Identify which cell holds the provided text, then report its (X, Y) central coordinate. 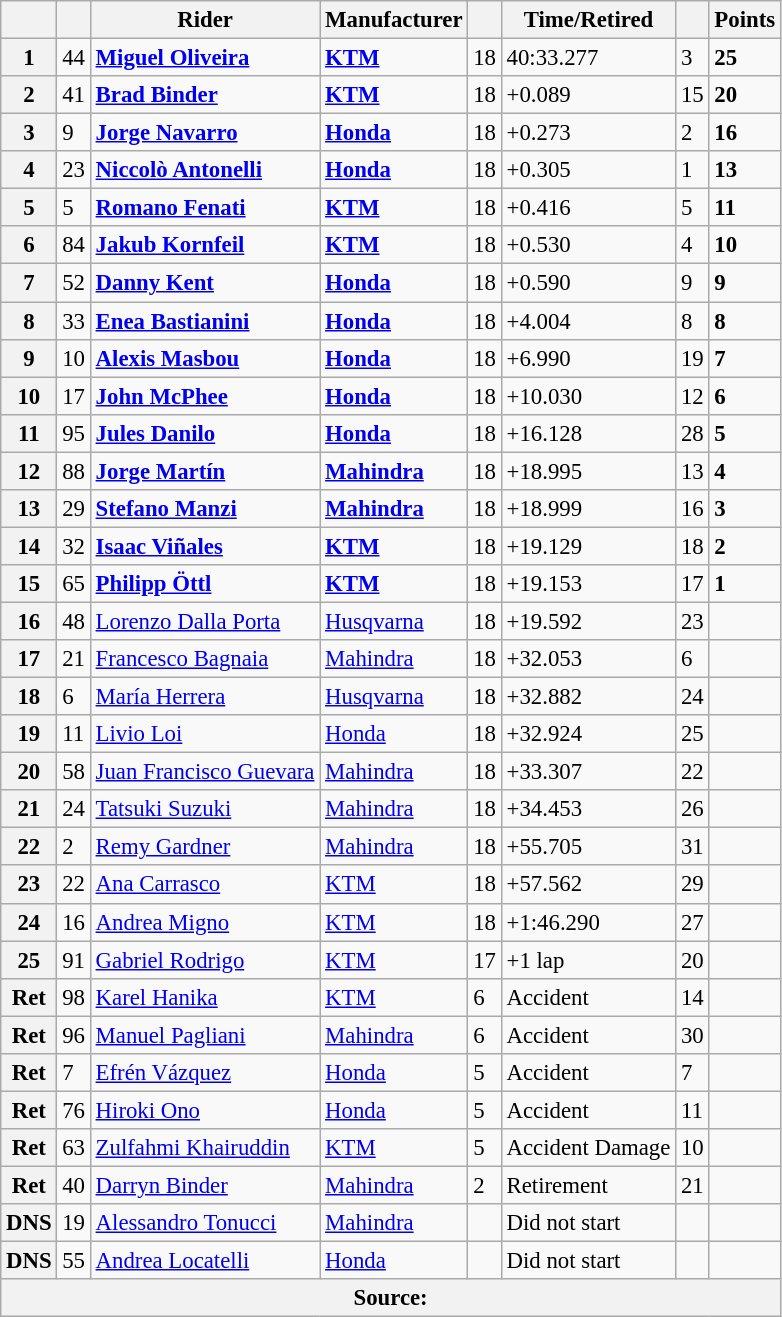
Accident Damage (588, 1148)
52 (74, 283)
58 (74, 772)
Gabriel Rodrigo (204, 960)
+16.128 (588, 433)
Brad Binder (204, 95)
98 (74, 997)
33 (74, 321)
Stefano Manzi (204, 509)
+57.562 (588, 885)
Miguel Oliveira (204, 58)
Time/Retired (588, 20)
María Herrera (204, 697)
+18.995 (588, 471)
Tatsuki Suzuki (204, 809)
65 (74, 584)
+55.705 (588, 847)
+34.453 (588, 809)
+18.999 (588, 509)
Rider (204, 20)
+0.305 (588, 170)
Andrea Migno (204, 922)
40:33.277 (588, 58)
Jakub Kornfeil (204, 245)
Remy Gardner (204, 847)
+0.089 (588, 95)
Alexis Masbou (204, 358)
+19.153 (588, 584)
76 (74, 1110)
88 (74, 471)
+6.990 (588, 358)
+33.307 (588, 772)
+32.924 (588, 734)
Philipp Öttl (204, 584)
44 (74, 58)
+0.590 (588, 283)
Niccolò Antonelli (204, 170)
26 (692, 809)
Retirement (588, 1185)
55 (74, 1261)
Jules Danilo (204, 433)
28 (692, 433)
Hiroki Ono (204, 1110)
Zulfahmi Khairuddin (204, 1148)
Francesco Bagnaia (204, 659)
84 (74, 245)
63 (74, 1148)
Andrea Locatelli (204, 1261)
Alessandro Tonucci (204, 1223)
32 (74, 546)
27 (692, 922)
+10.030 (588, 396)
96 (74, 1035)
91 (74, 960)
30 (692, 1035)
Manufacturer (394, 20)
+32.882 (588, 697)
Points (744, 20)
+32.053 (588, 659)
Ana Carrasco (204, 885)
Jorge Martín (204, 471)
41 (74, 95)
95 (74, 433)
+4.004 (588, 321)
+1:46.290 (588, 922)
+0.416 (588, 208)
John McPhee (204, 396)
+19.592 (588, 621)
Jorge Navarro (204, 133)
Manuel Pagliani (204, 1035)
Juan Francisco Guevara (204, 772)
31 (692, 847)
Romano Fenati (204, 208)
Lorenzo Dalla Porta (204, 621)
+0.273 (588, 133)
40 (74, 1185)
+0.530 (588, 245)
+1 lap (588, 960)
+19.129 (588, 546)
Livio Loi (204, 734)
Danny Kent (204, 283)
Efrén Vázquez (204, 1073)
Source: (391, 1298)
Darryn Binder (204, 1185)
Isaac Viñales (204, 546)
Karel Hanika (204, 997)
Enea Bastianini (204, 321)
48 (74, 621)
